Return the (x, y) coordinate for the center point of the cell that contains the specified text.  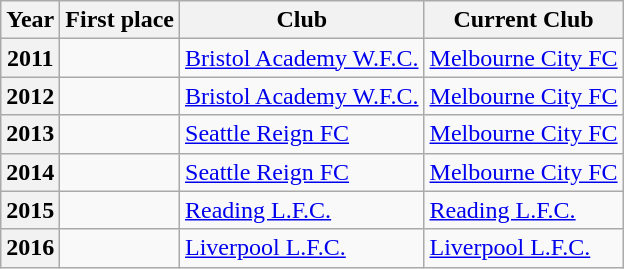
Club (302, 20)
2014 (30, 172)
2012 (30, 96)
2016 (30, 248)
Year (30, 20)
Current Club (524, 20)
First place (120, 20)
2011 (30, 58)
2015 (30, 210)
2013 (30, 134)
